Extract the [x, y] coordinate from the center of the cell holding the provided text.  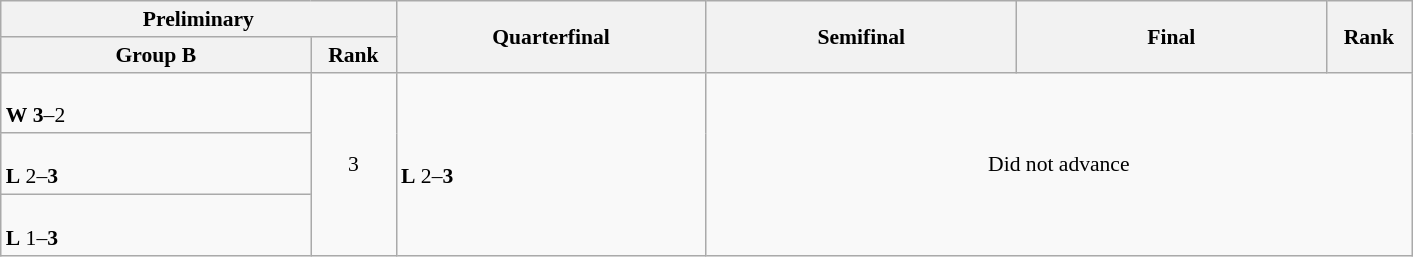
Final [1171, 36]
Preliminary [198, 19]
W 3–2 [156, 102]
Quarterfinal [551, 36]
L 1–3 [156, 226]
Did not advance [1058, 164]
Semifinal [861, 36]
Group B [156, 55]
3 [354, 164]
